Return the (x, y) coordinate for the center point of the cell that contains the specified text.  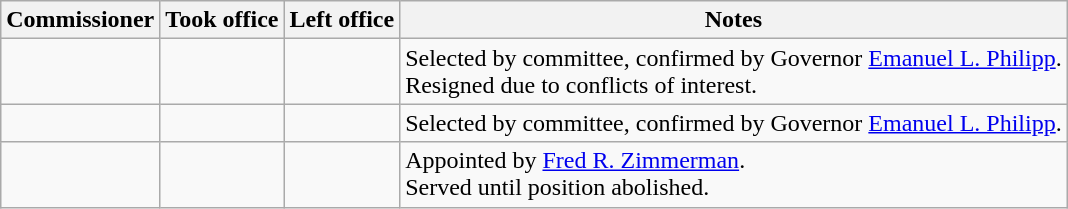
Selected by committee, confirmed by Governor Emanuel L. Philipp. (734, 123)
Selected by committee, confirmed by Governor Emanuel L. Philipp.Resigned due to conflicts of interest. (734, 72)
Commissioner (80, 20)
Took office (222, 20)
Notes (734, 20)
Appointed by Fred R. Zimmerman.Served until position abolished. (734, 174)
Left office (342, 20)
